Capture the cell that displays the provided text and extract its (X, Y) central coordinate. 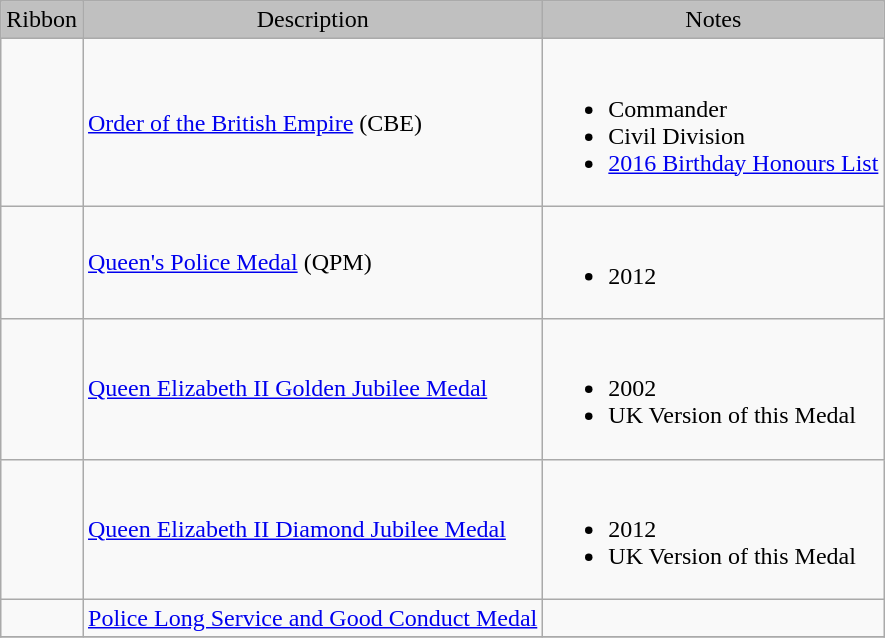
Queen's Police Medal (QPM) (312, 262)
2012 (714, 262)
Police Long Service and Good Conduct Medal (312, 618)
Queen Elizabeth II Diamond Jubilee Medal (312, 529)
Queen Elizabeth II Golden Jubilee Medal (312, 389)
Description (312, 20)
Order of the British Empire (CBE) (312, 122)
CommanderCivil Division2016 Birthday Honours List (714, 122)
Ribbon (42, 20)
2012UK Version of this Medal (714, 529)
Notes (714, 20)
2002UK Version of this Medal (714, 389)
